From the cell containing the given text, extract its center point as (X, Y) coordinate. 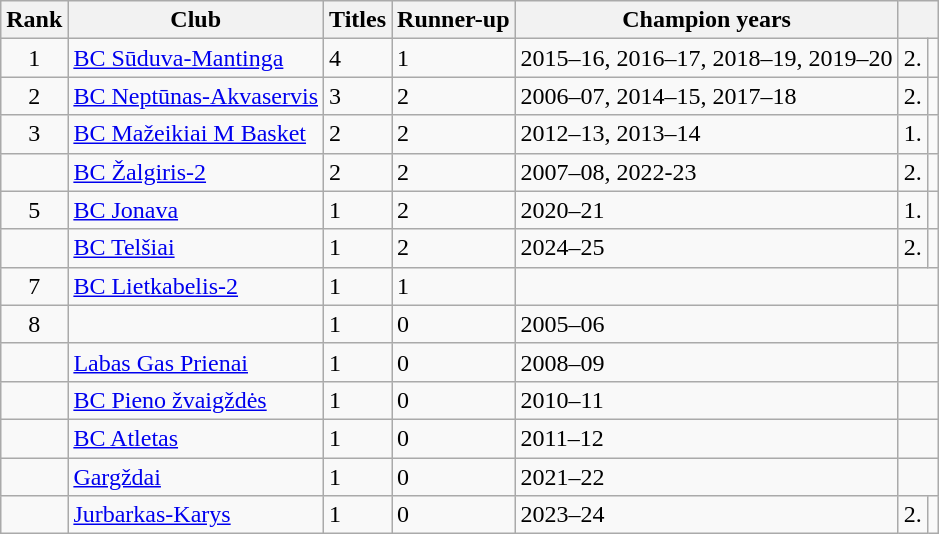
BC Telšiai (196, 248)
BC Jonava (196, 210)
BC Neptūnas-Akvaservis (196, 96)
5 (34, 210)
2020–21 (706, 210)
BC Pieno žvaigždės (196, 400)
7 (34, 286)
2012–13, 2013–14 (706, 134)
2005–06 (706, 324)
2021–22 (706, 477)
4 (358, 58)
2015–16, 2016–17, 2018–19, 2019–20 (706, 58)
BC Atletas (196, 438)
8 (34, 324)
2011–12 (706, 438)
BC Mažeikiai M Basket (196, 134)
BC Sūduva-Mantinga (196, 58)
Champion years (706, 20)
Jurbarkas-Karys (196, 515)
2008–09 (706, 362)
Gargždai (196, 477)
Rank (34, 20)
2023–24 (706, 515)
2024–25 (706, 248)
BC Lietkabelis-2 (196, 286)
2006–07, 2014–15, 2017–18 (706, 96)
Club (196, 20)
Labas Gas Prienai (196, 362)
2010–11 (706, 400)
BC Žalgiris-2 (196, 172)
Titles (358, 20)
2007–08, 2022-23 (706, 172)
Runner-up (454, 20)
